Identify which cell holds the provided text, then report its (X, Y) central coordinate. 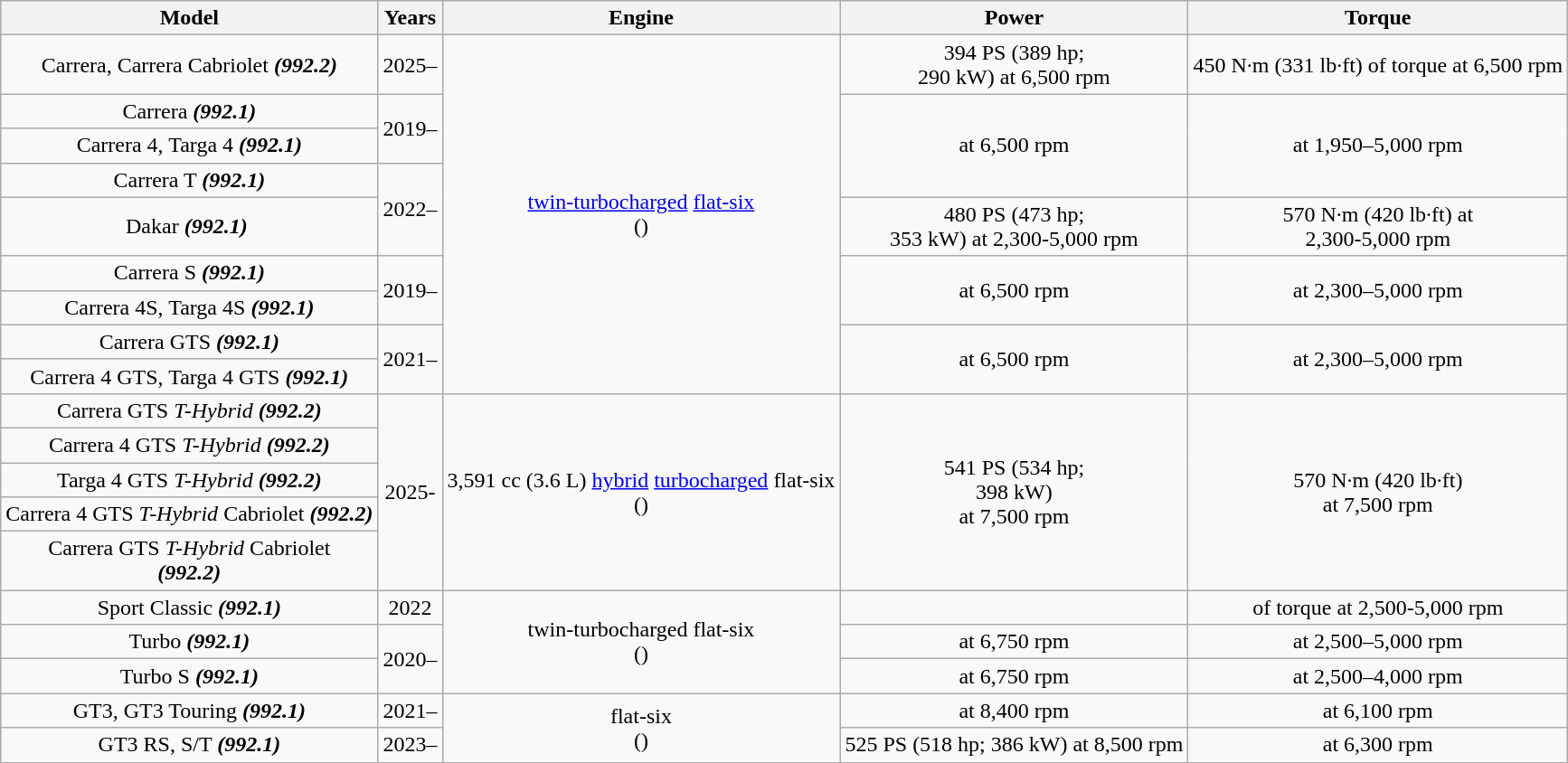
Model (190, 18)
at 8,400 rpm (1015, 711)
525 PS (518 hp; 386 kW) at 8,500 rpm (1015, 745)
450 N·m (331 lb·ft) of torque at 6,500 rpm (1378, 65)
Years (411, 18)
Carrera 4 GTS T-Hybrid Cabriolet (992.2) (190, 514)
Carrera 4 GTS, Targa 4 GTS (992.1) (190, 376)
Carrera, Carrera Cabriolet (992.2) (190, 65)
Engine (641, 18)
2020– (411, 659)
Sport Classic (992.1) (190, 608)
570 N·m (420 lb·ft) at 2,300-5,000 rpm (1378, 226)
at 6,300 rpm (1378, 745)
2025– (411, 65)
Carrera S (992.1) (190, 273)
480 PS (473 hp;353 kW) at 2,300-5,000 rpm (1015, 226)
Carrera GTS T-Hybrid Cabriolet (992.2) (190, 560)
at 2,500–4,000 rpm (1378, 676)
570 N·m (420 lb·ft) at 7,500 rpm (1378, 492)
2022 (411, 608)
GT3 RS, S/T (992.1) (190, 745)
flat-six() (641, 728)
Dakar (992.1) (190, 226)
2025- (411, 492)
at 1,950–5,000 rpm (1378, 146)
Carrera T (992.1) (190, 180)
2023– (411, 745)
Torque (1378, 18)
Carrera 4, Targa 4 (992.1) (190, 146)
Turbo (992.1) (190, 642)
541 PS (534 hp;398 kW) at 7,500 rpm (1015, 492)
at 2,500–5,000 rpm (1378, 642)
3,591 cc (3.6 L) hybrid turbocharged flat-six() (641, 492)
Carrera GTS (992.1) (190, 342)
394 PS (389 hp;290 kW) at 6,500 rpm (1015, 65)
of torque at 2,500-5,000 rpm (1378, 608)
2022– (411, 210)
Turbo S (992.1) (190, 676)
Targa 4 GTS T-Hybrid (992.2) (190, 480)
Carrera 4 GTS T-Hybrid (992.2) (190, 445)
Carrera GTS T-Hybrid (992.2) (190, 410)
Carrera 4S, Targa 4S (992.1) (190, 307)
Carrera (992.1) (190, 111)
GT3, GT3 Touring (992.1) (190, 711)
at 6,100 rpm (1378, 711)
Power (1015, 18)
